Pinpoint the cell where the given text exists, returning its [X, Y] midpoint coordinate. 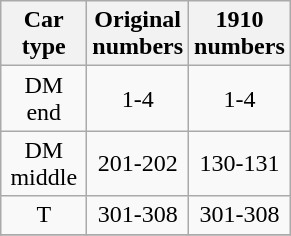
T [44, 215]
130-131 [240, 164]
DM middle [44, 164]
1910 numbers [240, 34]
Original numbers [138, 34]
201-202 [138, 164]
Car type [44, 34]
DM end [44, 98]
